Pinpoint the cell where the given text exists, returning its [x, y] midpoint coordinate. 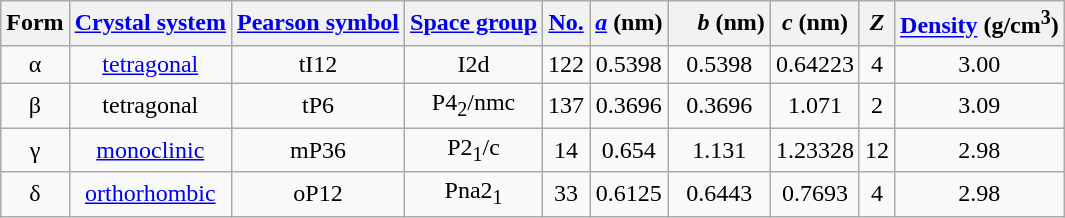
122 [566, 64]
P42/nmc [474, 105]
1.131 [719, 150]
Pearson symbol [318, 24]
mP36 [318, 150]
tP6 [318, 105]
No. [566, 24]
2 [876, 105]
0.6443 [719, 194]
0.64223 [814, 64]
Z [876, 24]
P21/c [474, 150]
oP12 [318, 194]
δ [35, 194]
3.00 [980, 64]
Density (g/cm3) [980, 24]
α [35, 64]
a (nm) [629, 24]
3.09 [980, 105]
Space group [474, 24]
137 [566, 105]
c (nm) [814, 24]
1.071 [814, 105]
33 [566, 194]
Form [35, 24]
tI12 [318, 64]
0.654 [629, 150]
I2d [474, 64]
0.7693 [814, 194]
Crystal system [150, 24]
1.23328 [814, 150]
0.6125 [629, 194]
12 [876, 150]
β [35, 105]
Pna21 [474, 194]
γ [35, 150]
b (nm) [719, 24]
orthorhombic [150, 194]
14 [566, 150]
monoclinic [150, 150]
